Pinpoint the cell where the given text exists, returning its [X, Y] midpoint coordinate. 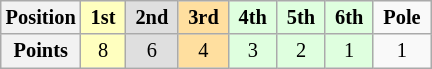
4 [203, 51]
2nd [152, 17]
2 [301, 51]
Pole [402, 17]
4th [253, 17]
6 [152, 51]
Points [41, 51]
5th [301, 17]
1st [104, 17]
3 [253, 51]
3rd [203, 17]
Position [41, 17]
8 [104, 51]
6th [349, 17]
